Return (X, Y) of the center of cell containing provided text 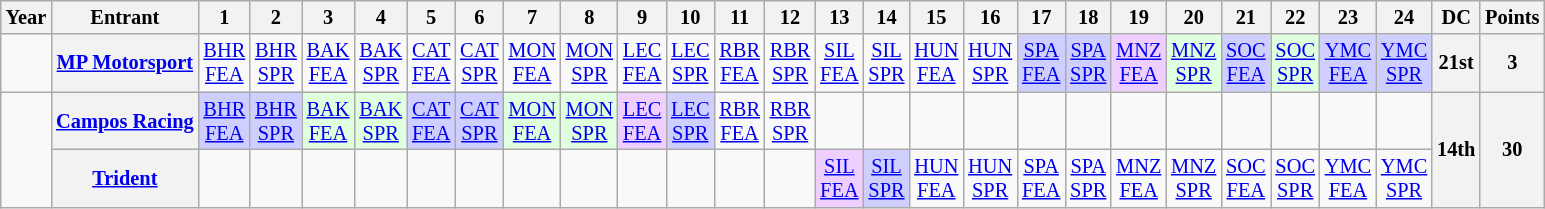
Entrant (124, 17)
Points (1512, 17)
11 (739, 17)
15 (936, 17)
16 (990, 17)
23 (1348, 17)
9 (642, 17)
6 (479, 17)
DC (1456, 17)
14th (1456, 150)
4 (380, 17)
17 (1041, 17)
12 (790, 17)
1 (224, 17)
24 (1404, 17)
14 (886, 17)
MP Motorsport (124, 63)
Year (26, 17)
21st (1456, 63)
8 (590, 17)
7 (532, 17)
22 (1294, 17)
10 (690, 17)
20 (1194, 17)
19 (1138, 17)
13 (839, 17)
30 (1512, 150)
Trident (124, 178)
Campos Racing (124, 121)
21 (1246, 17)
5 (431, 17)
2 (276, 17)
18 (1088, 17)
